Determine the [x, y] coordinate at the center of the cell enclosing the given text.  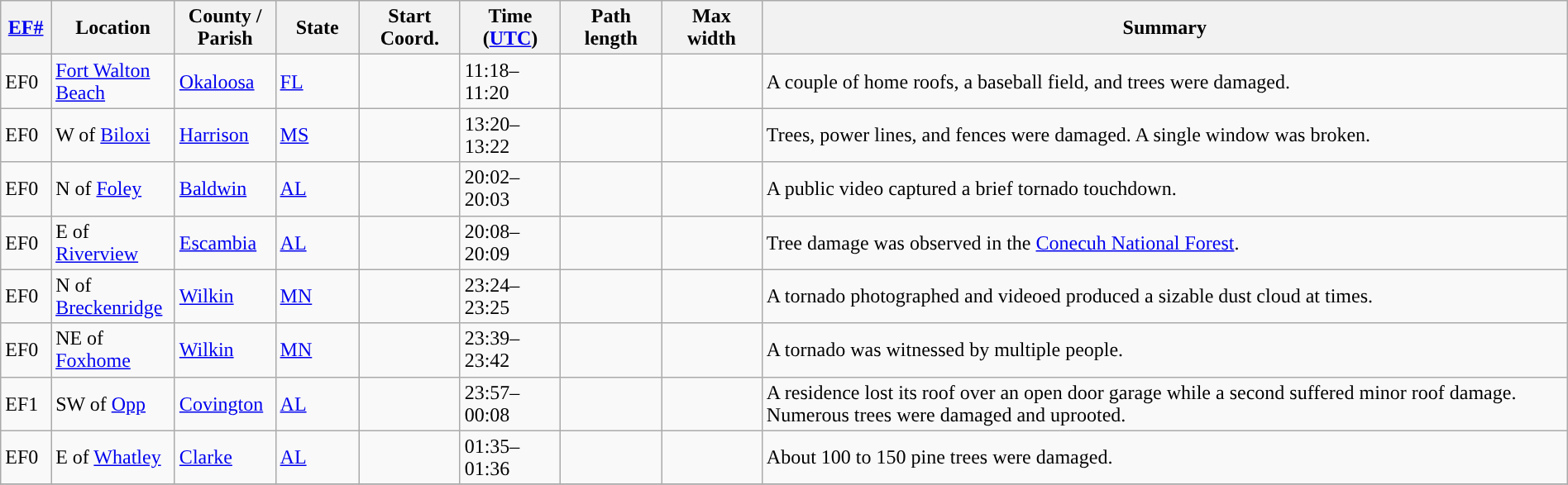
01:35–01:36 [510, 458]
Max width [712, 28]
NE of Foxhome [113, 350]
Baldwin [225, 188]
E of Riverview [113, 243]
Tree damage was observed in the Conecuh National Forest. [1164, 243]
W of Biloxi [113, 136]
Start Coord. [409, 28]
SW of Opp [113, 403]
Harrison [225, 136]
EF# [26, 28]
11:18–11:20 [510, 81]
13:20–13:22 [510, 136]
A public video captured a brief tornado touchdown. [1164, 188]
23:57–00:08 [510, 403]
Time (UTC) [510, 28]
A tornado was witnessed by multiple people. [1164, 350]
EF1 [26, 403]
Clarke [225, 458]
20:08–20:09 [510, 243]
County / Parish [225, 28]
Trees, power lines, and fences were damaged. A single window was broken. [1164, 136]
N of Breckenridge [113, 296]
Fort Walton Beach [113, 81]
Okaloosa [225, 81]
Escambia [225, 243]
Location [113, 28]
Path length [611, 28]
Summary [1164, 28]
FL [318, 81]
State [318, 28]
About 100 to 150 pine trees were damaged. [1164, 458]
A tornado photographed and videoed produced a sizable dust cloud at times. [1164, 296]
N of Foley [113, 188]
A residence lost its roof over an open door garage while a second suffered minor roof damage. Numerous trees were damaged and uprooted. [1164, 403]
Covington [225, 403]
MS [318, 136]
20:02–20:03 [510, 188]
23:24–23:25 [510, 296]
23:39–23:42 [510, 350]
A couple of home roofs, a baseball field, and trees were damaged. [1164, 81]
E of Whatley [113, 458]
